Scan for the cell matching the given text and deliver its [X, Y] coordinate at center. 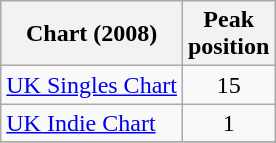
Chart (2008) [92, 34]
15 [228, 85]
UK Indie Chart [92, 123]
UK Singles Chart [92, 85]
Peakposition [228, 34]
1 [228, 123]
